Return (x, y) of the center of cell containing provided text 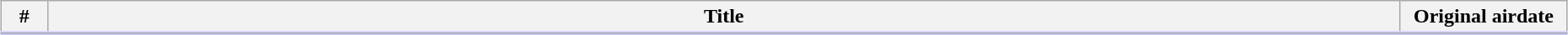
# (24, 17)
Original airdate (1484, 17)
Title (724, 17)
